Determine the (X, Y) coordinate at the center of the cell enclosing the given text.  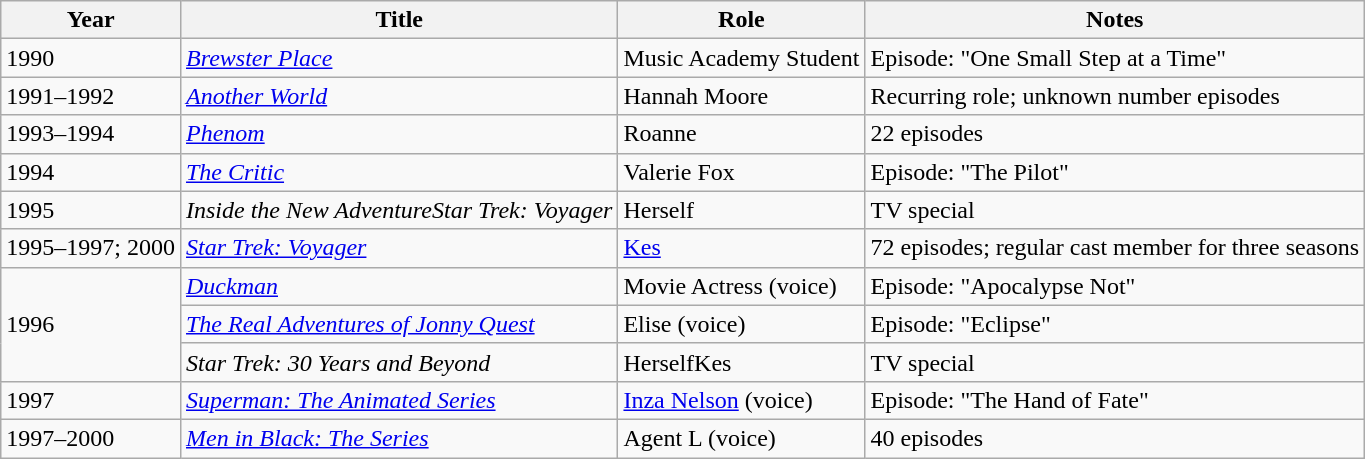
Phenom (398, 134)
Star Trek: Voyager (398, 248)
Duckman (398, 286)
1997 (91, 400)
Notes (1115, 20)
40 episodes (1115, 438)
Roanne (742, 134)
Episode: "Apocalypse Not" (1115, 286)
Men in Black: The Series (398, 438)
1995–1997; 2000 (91, 248)
Episode: "Eclipse" (1115, 324)
Episode: "The Hand of Fate" (1115, 400)
1991–1992 (91, 96)
1993–1994 (91, 134)
Agent L (voice) (742, 438)
1990 (91, 58)
Kes (742, 248)
Herself (742, 210)
Star Trek: 30 Years and Beyond (398, 362)
1995 (91, 210)
Episode: "The Pilot" (1115, 172)
Hannah Moore (742, 96)
Episode: "One Small Step at a Time" (1115, 58)
Recurring role; unknown number episodes (1115, 96)
72 episodes; regular cast member for three seasons (1115, 248)
Superman: The Animated Series (398, 400)
Title (398, 20)
Role (742, 20)
The Critic (398, 172)
Music Academy Student (742, 58)
HerselfKes (742, 362)
Movie Actress (voice) (742, 286)
1997–2000 (91, 438)
Brewster Place (398, 58)
The Real Adventures of Jonny Quest (398, 324)
Elise (voice) (742, 324)
22 episodes (1115, 134)
Inza Nelson (voice) (742, 400)
1994 (91, 172)
1996 (91, 324)
Another World (398, 96)
Year (91, 20)
Inside the New AdventureStar Trek: Voyager (398, 210)
Valerie Fox (742, 172)
